Find where the given text appears and provide that cell's center as [x, y] coordinate. 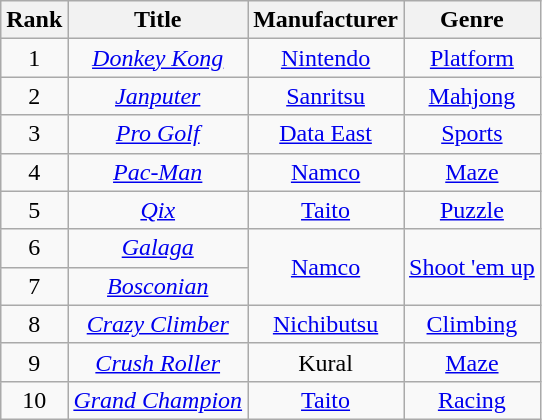
Genre [472, 20]
4 [34, 172]
Donkey Kong [158, 58]
Kural [326, 362]
Data East [326, 134]
Janputer [158, 96]
Nichibutsu [326, 324]
Climbing [472, 324]
Bosconian [158, 286]
7 [34, 286]
5 [34, 210]
Platform [472, 58]
2 [34, 96]
3 [34, 134]
Pac-Man [158, 172]
Manufacturer [326, 20]
9 [34, 362]
6 [34, 248]
Grand Champion [158, 400]
8 [34, 324]
Pro Golf [158, 134]
Crazy Climber [158, 324]
1 [34, 58]
Sports [472, 134]
Qix [158, 210]
Racing [472, 400]
Title [158, 20]
Shoot 'em up [472, 267]
Nintendo [326, 58]
Galaga [158, 248]
Mahjong [472, 96]
10 [34, 400]
Puzzle [472, 210]
Crush Roller [158, 362]
Sanritsu [326, 96]
Rank [34, 20]
